Search for the cell housing the specified text and yield its (x, y) center coordinate. 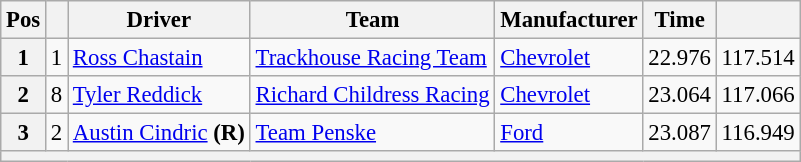
23.087 (680, 133)
116.949 (758, 133)
Austin Cindric (R) (160, 133)
8 (57, 95)
Trackhouse Racing Team (372, 58)
23.064 (680, 95)
Manufacturer (569, 20)
Team (372, 20)
Pos (24, 20)
117.514 (758, 58)
Team Penske (372, 133)
Tyler Reddick (160, 95)
Driver (160, 20)
22.976 (680, 58)
Ford (569, 133)
117.066 (758, 95)
3 (24, 133)
Richard Childress Racing (372, 95)
Ross Chastain (160, 58)
Time (680, 20)
